Pinpoint the cell where the given text exists, returning its [x, y] midpoint coordinate. 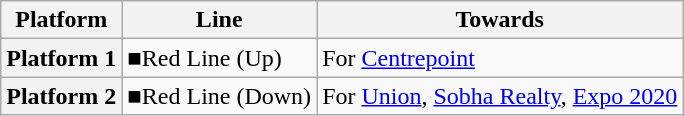
For Centrepoint [500, 58]
Towards [500, 20]
Platform 2 [62, 96]
For Union, Sobha Realty, Expo 2020 [500, 96]
■Red Line (Up) [220, 58]
Platform 1 [62, 58]
Line [220, 20]
Platform [62, 20]
■Red Line (Down) [220, 96]
